Pinpoint the cell where the given text exists, returning its (x, y) midpoint coordinate. 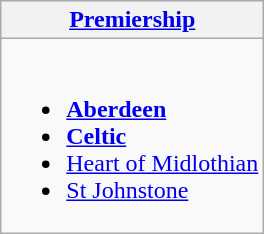
Premiership (132, 20)
AberdeenCelticHeart of MidlothianSt Johnstone (132, 136)
